From the cell containing the given text, extract its center point as (x, y) coordinate. 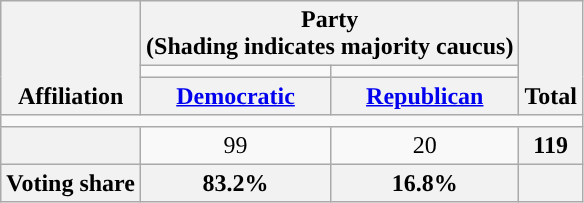
83.2% (236, 183)
16.8% (425, 183)
99 (236, 145)
Democratic (236, 96)
Republican (425, 96)
Voting share (71, 183)
119 (551, 145)
Party (Shading indicates majority caucus) (330, 34)
20 (425, 145)
Total (551, 58)
Affiliation (71, 58)
